Identify which cell holds the provided text, then report its [x, y] central coordinate. 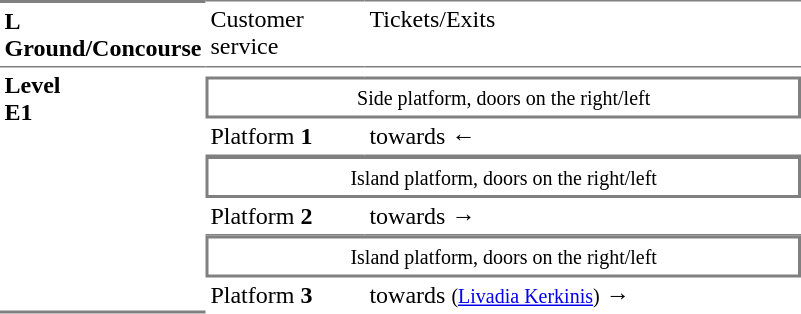
Tickets/Exits [583, 34]
Platform 3 [286, 296]
towards ← [583, 137]
Platform 2 [286, 217]
Platform 1 [286, 137]
LevelΕ1 [103, 191]
LGround/Concourse [103, 34]
Customer service [286, 34]
towards (Livadia Kerkinis) → [583, 296]
towards → [583, 217]
